Scan for the cell matching the given text and deliver its [x, y] coordinate at center. 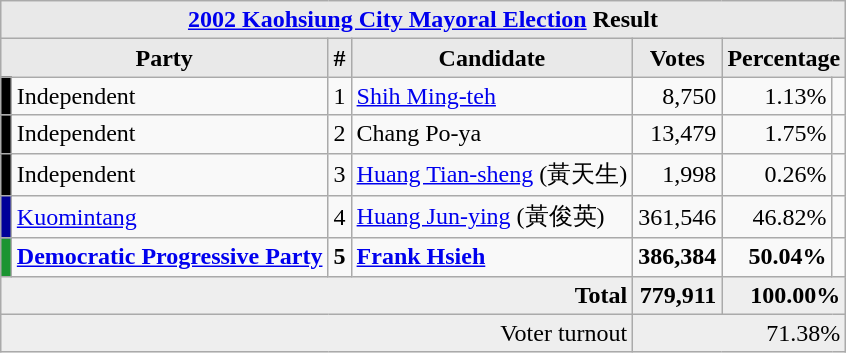
1,998 [678, 174]
1.13% [777, 96]
361,546 [678, 218]
779,911 [678, 295]
Party [164, 58]
2002 Kaohsiung City Mayoral Election Result [423, 20]
0.26% [777, 174]
2 [340, 134]
Voter turnout [316, 333]
Candidate [492, 58]
5 [340, 257]
Shih Ming-teh [492, 96]
Kuomintang [170, 218]
1 [340, 96]
4 [340, 218]
Total [316, 295]
Huang Tian-sheng (黃天生) [492, 174]
3 [340, 174]
# [340, 58]
46.82% [777, 218]
Votes [678, 58]
Percentage [784, 58]
Frank Hsieh [492, 257]
1.75% [777, 134]
50.04% [777, 257]
100.00% [784, 295]
Chang Po-ya [492, 134]
8,750 [678, 96]
386,384 [678, 257]
71.38% [740, 333]
Huang Jun-ying (黃俊英) [492, 218]
13,479 [678, 134]
Democratic Progressive Party [170, 257]
